From the cell containing the given text, extract its center point as [x, y] coordinate. 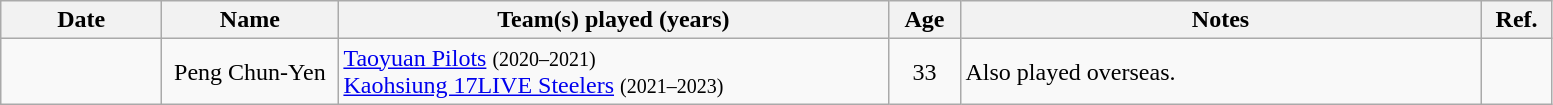
Ref. [1516, 20]
Name [250, 20]
Age [924, 20]
Team(s) played (years) [614, 20]
Taoyuan Pilots (2020–2021)Kaohsiung 17LIVE Steelers (2021–2023) [614, 72]
Peng Chun-Yen [250, 72]
33 [924, 72]
Also played overseas. [1220, 72]
Notes [1220, 20]
Date [82, 20]
